Output the [x, y] coordinate of the center of the cell containing the given text.  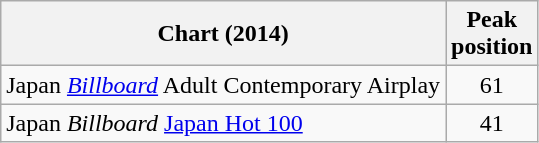
Chart (2014) [224, 34]
Japan Billboard Adult Contemporary Airplay [224, 85]
61 [492, 85]
41 [492, 123]
Peakposition [492, 34]
Japan Billboard Japan Hot 100 [224, 123]
